Detect which cell encompasses the target text, then output its [x, y] center coordinate. 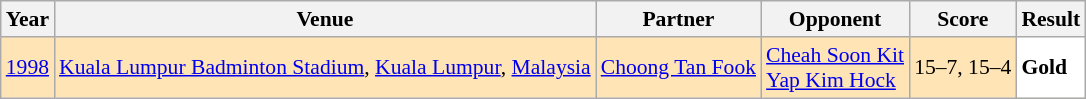
Partner [678, 19]
1998 [28, 68]
Gold [1050, 68]
15–7, 15–4 [962, 68]
Kuala Lumpur Badminton Stadium, Kuala Lumpur, Malaysia [325, 68]
Choong Tan Fook [678, 68]
Opponent [835, 19]
Result [1050, 19]
Score [962, 19]
Year [28, 19]
Venue [325, 19]
Cheah Soon Kit Yap Kim Hock [835, 68]
